From the cell containing the given text, extract its center point as [X, Y] coordinate. 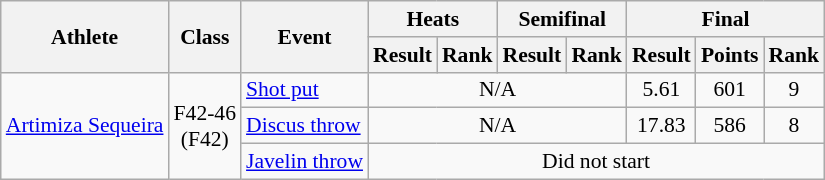
Final [726, 19]
Points [730, 55]
Athlete [85, 36]
601 [730, 90]
8 [794, 126]
17.83 [662, 126]
Shot put [304, 90]
Discus throw [304, 126]
Artimiza Sequeira [85, 126]
9 [794, 90]
Semifinal [562, 19]
Did not start [596, 162]
Event [304, 36]
Javelin throw [304, 162]
586 [730, 126]
Class [205, 36]
Heats [432, 19]
F42-46(F42) [205, 126]
5.61 [662, 90]
